Find where the given text appears and provide that cell's center as [x, y] coordinate. 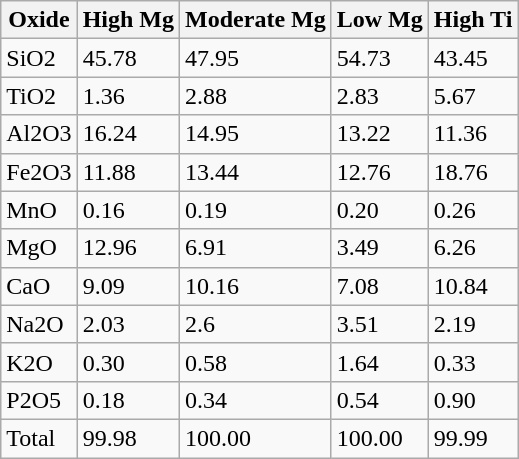
13.22 [380, 134]
1.64 [380, 362]
Na2O [39, 324]
0.33 [473, 362]
7.08 [380, 286]
10.16 [256, 286]
2.03 [128, 324]
Low Mg [380, 20]
0.30 [128, 362]
Oxide [39, 20]
1.36 [128, 96]
9.09 [128, 286]
11.88 [128, 172]
CaO [39, 286]
10.84 [473, 286]
6.26 [473, 248]
K2O [39, 362]
0.26 [473, 210]
12.96 [128, 248]
0.90 [473, 400]
0.19 [256, 210]
Total [39, 438]
High Ti [473, 20]
Moderate Mg [256, 20]
P2O5 [39, 400]
99.98 [128, 438]
0.58 [256, 362]
45.78 [128, 58]
54.73 [380, 58]
Fe2O3 [39, 172]
11.36 [473, 134]
3.49 [380, 248]
Al2O3 [39, 134]
2.88 [256, 96]
5.67 [473, 96]
43.45 [473, 58]
13.44 [256, 172]
16.24 [128, 134]
2.83 [380, 96]
3.51 [380, 324]
14.95 [256, 134]
0.16 [128, 210]
6.91 [256, 248]
99.99 [473, 438]
SiO2 [39, 58]
MnO [39, 210]
MgO [39, 248]
18.76 [473, 172]
0.34 [256, 400]
2.19 [473, 324]
2.6 [256, 324]
12.76 [380, 172]
TiO2 [39, 96]
47.95 [256, 58]
0.18 [128, 400]
High Mg [128, 20]
0.20 [380, 210]
0.54 [380, 400]
